For the text-containing cell, return its midpoint in [X, Y] coordinate format. 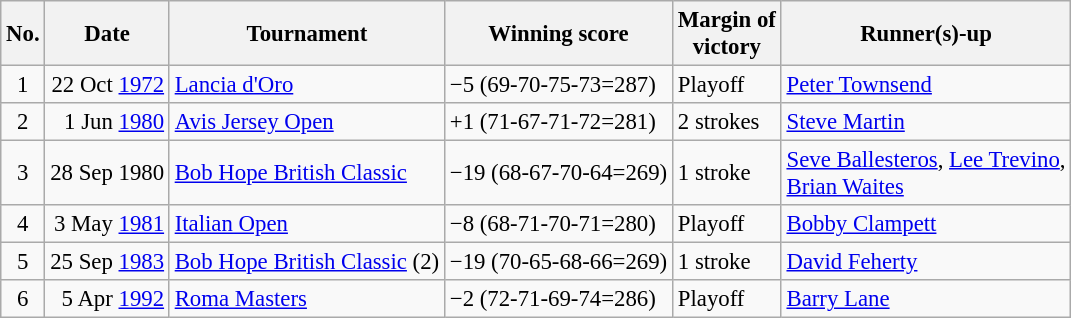
Italian Open [306, 224]
3 May 1981 [107, 224]
Steve Martin [926, 122]
Runner(s)-up [926, 34]
2 strokes [726, 122]
3 [23, 174]
5 Apr 1992 [107, 299]
22 Oct 1972 [107, 85]
1 Jun 1980 [107, 122]
−19 (68-67-70-64=269) [558, 174]
28 Sep 1980 [107, 174]
Roma Masters [306, 299]
No. [23, 34]
4 [23, 224]
Avis Jersey Open [306, 122]
Peter Townsend [926, 85]
25 Sep 1983 [107, 262]
2 [23, 122]
−5 (69-70-75-73=287) [558, 85]
Bob Hope British Classic [306, 174]
Lancia d'Oro [306, 85]
5 [23, 262]
Tournament [306, 34]
Seve Ballesteros, Lee Trevino, Brian Waites [926, 174]
Barry Lane [926, 299]
1 [23, 85]
−19 (70-65-68-66=269) [558, 262]
+1 (71-67-71-72=281) [558, 122]
Bobby Clampett [926, 224]
David Feherty [926, 262]
6 [23, 299]
Date [107, 34]
Margin ofvictory [726, 34]
−8 (68-71-70-71=280) [558, 224]
−2 (72-71-69-74=286) [558, 299]
Bob Hope British Classic (2) [306, 262]
Winning score [558, 34]
